Capture the cell that displays the provided text and extract its (x, y) central coordinate. 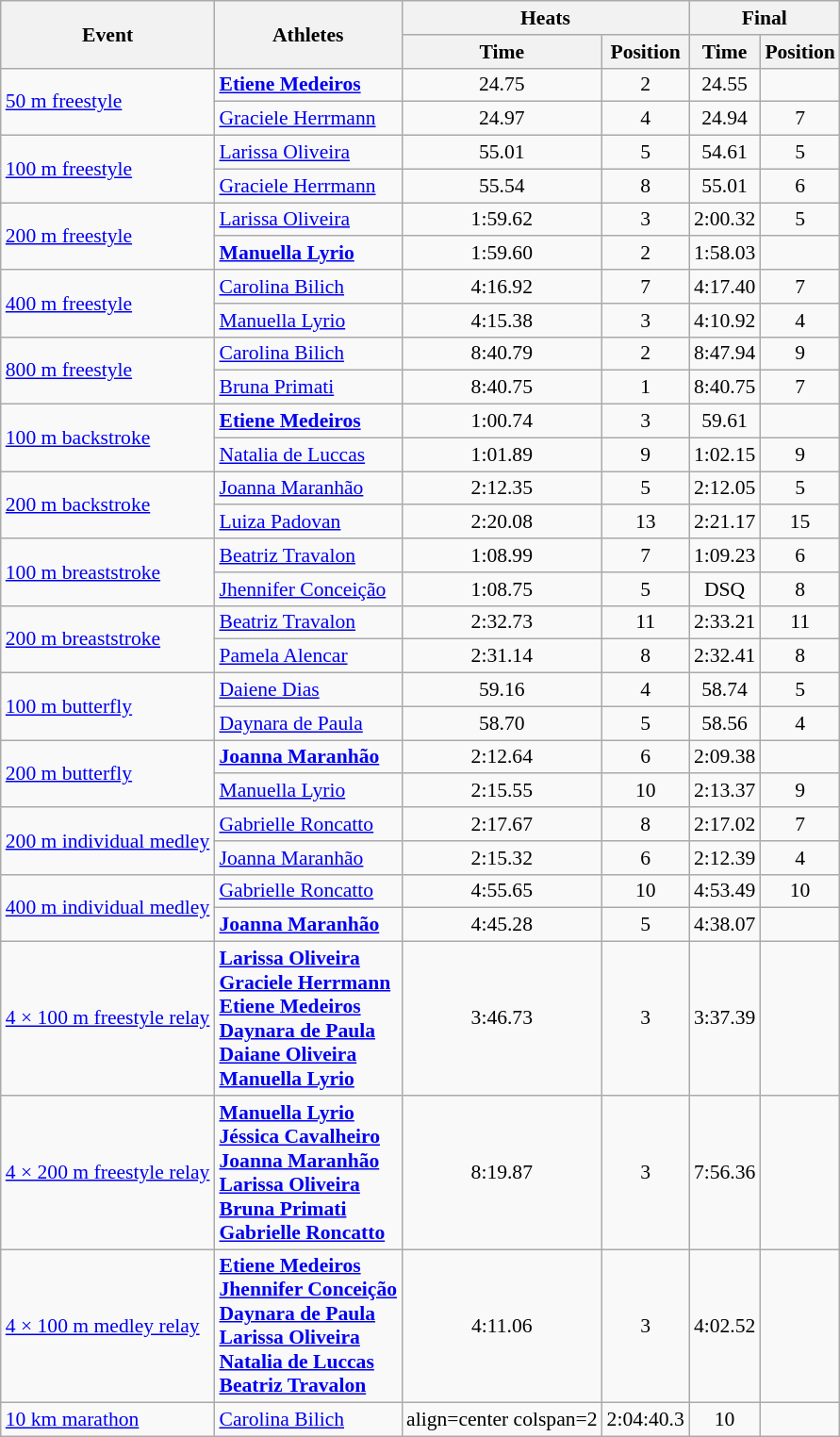
Daiene Dias (307, 690)
2:13.37 (724, 791)
400 m freestyle (107, 304)
59.16 (502, 690)
200 m butterfly (107, 773)
Final (765, 18)
Bruna Primati (307, 388)
2:17.67 (502, 824)
400 m individual medley (107, 907)
100 m backstroke (107, 438)
13 (646, 522)
2:00.32 (724, 220)
200 m backstroke (107, 505)
59.61 (724, 421)
2:15.32 (502, 858)
4:53.49 (724, 891)
100 m breaststroke (107, 571)
1:08.99 (502, 555)
24.94 (724, 119)
15 (799, 522)
2:04:40.3 (646, 1420)
4:55.65 (502, 891)
1:58.03 (724, 254)
55.54 (502, 186)
Jhennifer Conceição (307, 589)
2:20.08 (502, 522)
2:09.38 (724, 757)
100 m freestyle (107, 170)
1:00.74 (502, 421)
10 km marathon (107, 1420)
54.61 (724, 153)
Pamela Alencar (307, 656)
24.55 (724, 85)
DSQ (724, 589)
Etiene MedeirosJhennifer ConceiçãoDaynara de PaulaLarissa OliveiraNatalia de LuccasBeatriz Travalon (307, 1326)
Athletes (307, 34)
4:10.92 (724, 321)
Manuella LyrioJéssica CavalheiroJoanna MaranhãoLarissa OliveiraBruna PrimatiGabrielle Roncatto (307, 1173)
24.97 (502, 119)
Larissa OliveiraGraciele HerrmannEtiene MedeirosDaynara de PaulaDaiane OliveiraManuella Lyrio (307, 1018)
58.56 (724, 723)
2:32.73 (502, 622)
4:02.52 (724, 1326)
2:31.14 (502, 656)
200 m breaststroke (107, 639)
1:01.89 (502, 454)
7:56.36 (724, 1173)
4 × 100 m freestyle relay (107, 1018)
3:37.39 (724, 1018)
100 m butterfly (107, 707)
2:12.35 (502, 488)
4:45.28 (502, 925)
2:32.41 (724, 656)
58.70 (502, 723)
1:59.60 (502, 254)
50 m freestyle (107, 102)
24.75 (502, 85)
2:21.17 (724, 522)
8:19.87 (502, 1173)
2:15.55 (502, 791)
8:40.79 (502, 354)
4:11.06 (502, 1326)
2:12.64 (502, 757)
Event (107, 34)
200 m freestyle (107, 236)
1 (646, 388)
Heats (545, 18)
1:59.62 (502, 220)
800 m freestyle (107, 370)
4:16.92 (502, 287)
2:12.05 (724, 488)
1:08.75 (502, 589)
2:17.02 (724, 824)
Natalia de Luccas (307, 454)
4:15.38 (502, 321)
200 m individual medley (107, 841)
2:33.21 (724, 622)
8:47.94 (724, 354)
4:38.07 (724, 925)
Luiza Padovan (307, 522)
4:17.40 (724, 287)
3:46.73 (502, 1018)
58.74 (724, 690)
2:12.39 (724, 858)
align=center colspan=2 (502, 1420)
Daynara de Paula (307, 723)
1:02.15 (724, 454)
1:09.23 (724, 555)
4 × 200 m freestyle relay (107, 1173)
4 × 100 m medley relay (107, 1326)
